Output the [x, y] coordinate of the center of the cell containing the given text.  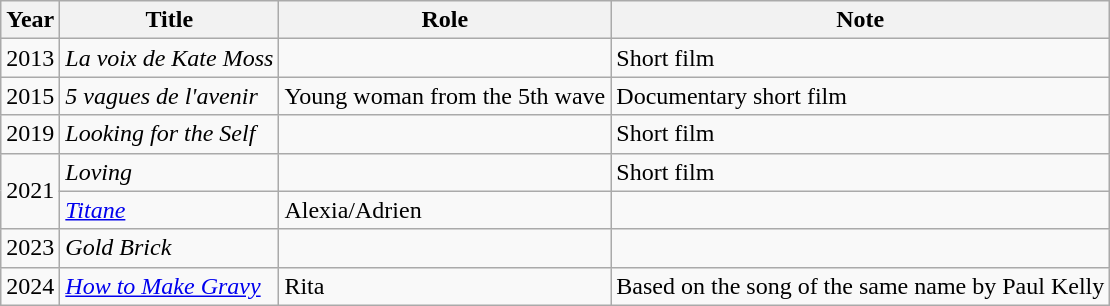
Documentary short film [860, 96]
Loving [170, 172]
Title [170, 20]
2021 [30, 191]
2015 [30, 96]
How to Make Gravy [170, 286]
2013 [30, 58]
2019 [30, 134]
Gold Brick [170, 248]
Role [445, 20]
5 vagues de l'avenir [170, 96]
La voix de Kate Moss [170, 58]
Rita [445, 286]
Based on the song of the same name by Paul Kelly [860, 286]
Note [860, 20]
Alexia/Adrien [445, 210]
Looking for the Self [170, 134]
2024 [30, 286]
Titane [170, 210]
Year [30, 20]
Young woman from the 5th wave [445, 96]
2023 [30, 248]
